Locate the cell with the specified text and output its [X, Y] center coordinate. 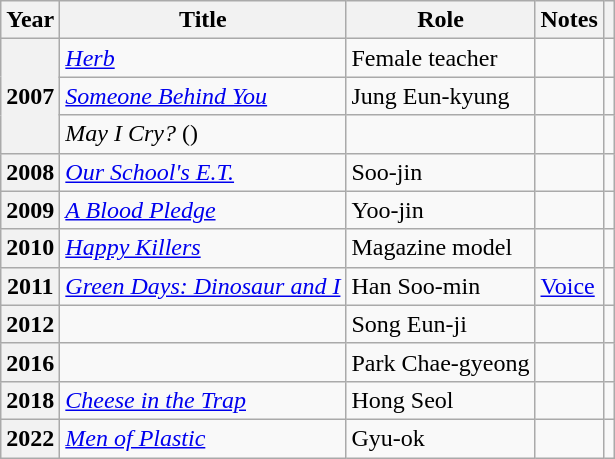
Hong Seol [440, 400]
Year [30, 20]
2011 [30, 286]
Someone Behind You [203, 96]
Our School's E.T. [203, 172]
Notes [569, 20]
Yoo-jin [440, 210]
A Blood Pledge [203, 210]
Men of Plastic [203, 438]
Park Chae-gyeong [440, 362]
2007 [30, 96]
Role [440, 20]
2009 [30, 210]
2018 [30, 400]
Female teacher [440, 58]
Han Soo-min [440, 286]
2010 [30, 248]
Title [203, 20]
2016 [30, 362]
Jung Eun-kyung [440, 96]
May I Cry? () [203, 134]
Song Eun-ji [440, 324]
Voice [569, 286]
2008 [30, 172]
2012 [30, 324]
Gyu-ok [440, 438]
Happy Killers [203, 248]
Magazine model [440, 248]
Herb [203, 58]
Green Days: Dinosaur and I [203, 286]
Soo-jin [440, 172]
2022 [30, 438]
Cheese in the Trap [203, 400]
